Return the [x, y] coordinate for the center point of the cell that contains the specified text.  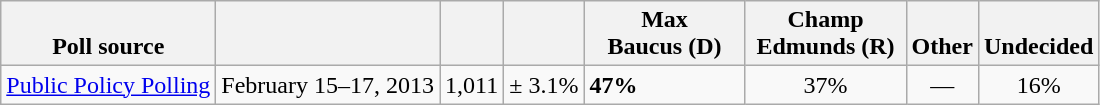
MaxBaucus (D) [664, 34]
16% [1038, 85]
Poll source [108, 34]
± 3.1% [544, 85]
— [942, 85]
Public Policy Polling [108, 85]
Other [942, 34]
Undecided [1038, 34]
47% [664, 85]
37% [826, 85]
ChampEdmunds (R) [826, 34]
February 15–17, 2013 [328, 85]
1,011 [472, 85]
